Find where the given text appears and provide that cell's center as [X, Y] coordinate. 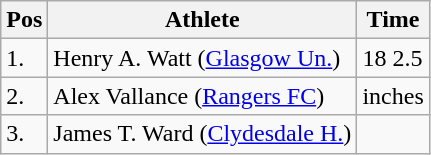
Time [393, 20]
Pos [24, 20]
Athlete [202, 20]
James T. Ward (Clydesdale H.) [202, 134]
Alex Vallance (Rangers FC) [202, 96]
Henry A. Watt (Glasgow Un.) [202, 58]
18 2.5 [393, 58]
2. [24, 96]
1. [24, 58]
3. [24, 134]
inches [393, 96]
